Return the (x, y) coordinate for the center point of the cell that contains the specified text.  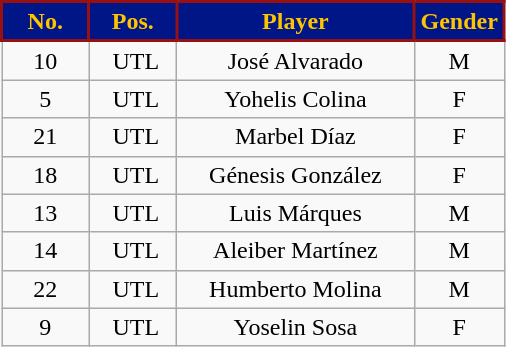
5 (46, 99)
Aleiber Martínez (296, 251)
22 (46, 289)
18 (46, 175)
14 (46, 251)
Player (296, 22)
José Alvarado (296, 60)
10 (46, 60)
Pos. (133, 22)
Yoselin Sosa (296, 327)
Marbel Díaz (296, 137)
Yohelis Colina (296, 99)
Gender (459, 22)
No. (46, 22)
9 (46, 327)
21 (46, 137)
13 (46, 213)
Humberto Molina (296, 289)
Luis Márques (296, 213)
Génesis González (296, 175)
